Pinpoint the cell where the given text exists, returning its (x, y) midpoint coordinate. 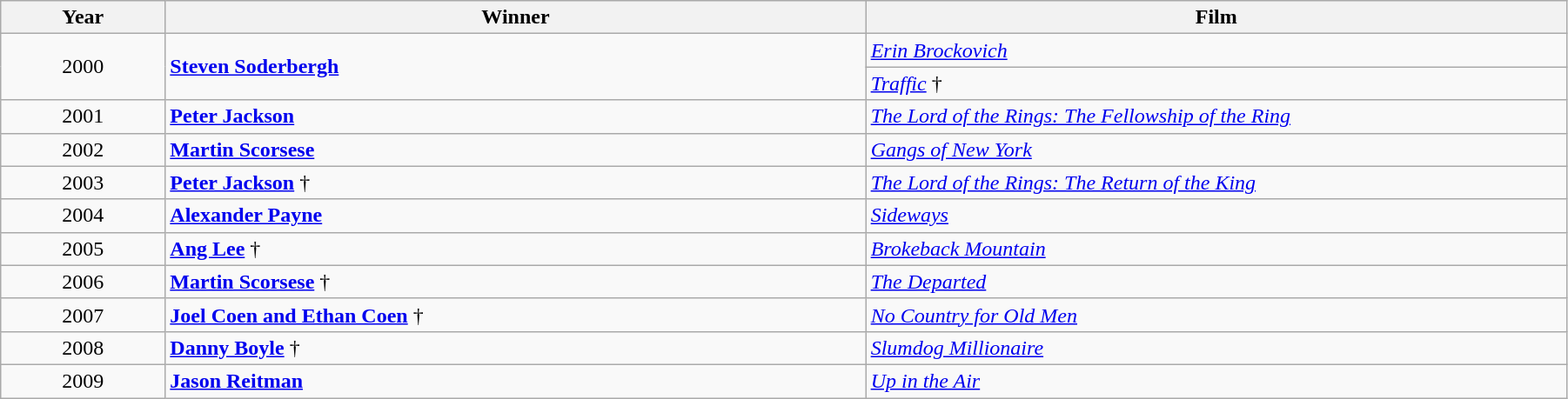
Martin Scorsese (515, 150)
Steven Soderbergh (515, 67)
2002 (84, 150)
2008 (84, 348)
2006 (84, 282)
Peter Jackson (515, 116)
Slumdog Millionaire (1216, 348)
Joel Coen and Ethan Coen † (515, 315)
The Lord of the Rings: The Fellowship of the Ring (1216, 116)
Alexander Payne (515, 216)
2004 (84, 216)
No Country for Old Men (1216, 315)
Year (84, 17)
The Lord of the Rings: The Return of the King (1216, 183)
Gangs of New York (1216, 150)
Danny Boyle † (515, 348)
Winner (515, 17)
Jason Reitman (515, 381)
2003 (84, 183)
Ang Lee † (515, 249)
Sideways (1216, 216)
Brokeback Mountain (1216, 249)
Traffic † (1216, 83)
Peter Jackson † (515, 183)
Film (1216, 17)
2009 (84, 381)
2007 (84, 315)
Up in the Air (1216, 381)
Erin Brockovich (1216, 50)
2005 (84, 249)
The Departed (1216, 282)
2000 (84, 67)
2001 (84, 116)
Martin Scorsese † (515, 282)
